Detect which cell encompasses the target text, then output its [x, y] center coordinate. 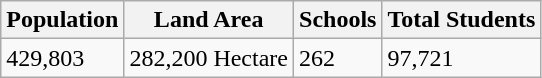
Population [62, 20]
Total Students [462, 20]
97,721 [462, 58]
Schools [338, 20]
262 [338, 58]
Land Area [209, 20]
429,803 [62, 58]
282,200 Hectare [209, 58]
